Output the [X, Y] coordinate of the center of the cell containing the given text.  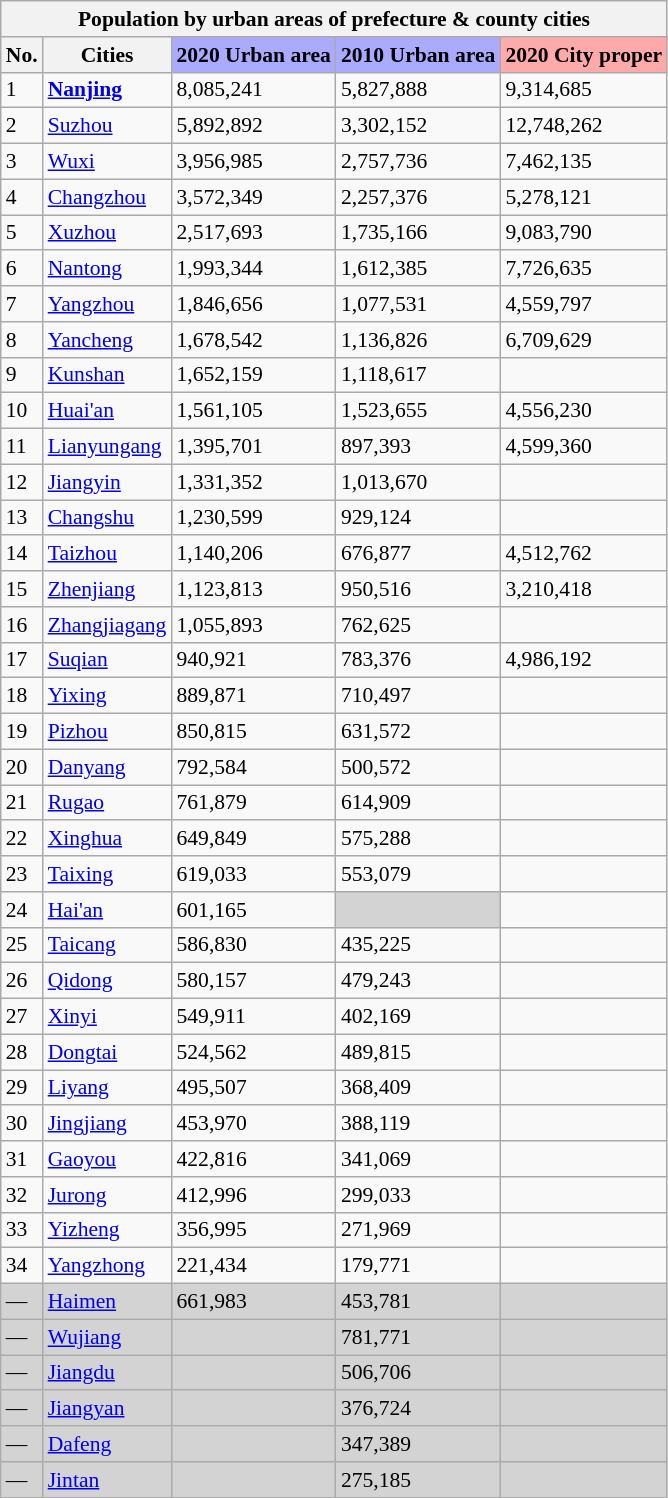
Qidong [108, 981]
8,085,241 [253, 90]
3,210,418 [584, 589]
4,599,360 [584, 447]
762,625 [418, 625]
1,993,344 [253, 269]
1,013,670 [418, 482]
16 [22, 625]
368,409 [418, 1088]
619,033 [253, 874]
580,157 [253, 981]
Jintan [108, 1480]
889,871 [253, 696]
Pizhou [108, 732]
940,921 [253, 660]
Rugao [108, 803]
Hai'an [108, 910]
1,652,159 [253, 375]
221,434 [253, 1266]
Taizhou [108, 554]
553,079 [418, 874]
Nantong [108, 269]
Jiangyin [108, 482]
1,735,166 [418, 233]
24 [22, 910]
Zhenjiang [108, 589]
29 [22, 1088]
489,815 [418, 1052]
Wujiang [108, 1337]
3,956,985 [253, 162]
4 [22, 197]
2020 Urban area [253, 55]
Yangzhou [108, 304]
Yangzhong [108, 1266]
Jurong [108, 1195]
792,584 [253, 767]
5,892,892 [253, 126]
Population by urban areas of prefecture & county cities [334, 19]
8 [22, 340]
Jiangyan [108, 1409]
1,077,531 [418, 304]
26 [22, 981]
3 [22, 162]
Suqian [108, 660]
1,140,206 [253, 554]
Gaoyou [108, 1159]
341,069 [418, 1159]
5,827,888 [418, 90]
388,119 [418, 1124]
32 [22, 1195]
2010 Urban area [418, 55]
586,830 [253, 945]
9,314,685 [584, 90]
1,846,656 [253, 304]
549,911 [253, 1017]
783,376 [418, 660]
Danyang [108, 767]
1 [22, 90]
Xinyi [108, 1017]
10 [22, 411]
453,781 [418, 1302]
7,726,635 [584, 269]
299,033 [418, 1195]
Nanjing [108, 90]
Yizheng [108, 1230]
710,497 [418, 696]
Xuzhou [108, 233]
25 [22, 945]
5 [22, 233]
412,996 [253, 1195]
649,849 [253, 839]
23 [22, 874]
1,230,599 [253, 518]
4,986,192 [584, 660]
6,709,629 [584, 340]
1,523,655 [418, 411]
Wuxi [108, 162]
422,816 [253, 1159]
1,136,826 [418, 340]
11 [22, 447]
1,678,542 [253, 340]
15 [22, 589]
897,393 [418, 447]
Yixing [108, 696]
Jiangdu [108, 1373]
22 [22, 839]
34 [22, 1266]
347,389 [418, 1444]
Changzhou [108, 197]
Cities [108, 55]
6 [22, 269]
Yancheng [108, 340]
4,512,762 [584, 554]
435,225 [418, 945]
2 [22, 126]
614,909 [418, 803]
575,288 [418, 839]
5,278,121 [584, 197]
13 [22, 518]
Jingjiang [108, 1124]
661,983 [253, 1302]
21 [22, 803]
19 [22, 732]
Xinghua [108, 839]
2,757,736 [418, 162]
18 [22, 696]
1,123,813 [253, 589]
761,879 [253, 803]
402,169 [418, 1017]
33 [22, 1230]
Haimen [108, 1302]
929,124 [418, 518]
28 [22, 1052]
Dafeng [108, 1444]
950,516 [418, 589]
2,257,376 [418, 197]
4,556,230 [584, 411]
524,562 [253, 1052]
12,748,262 [584, 126]
Lianyungang [108, 447]
12 [22, 482]
Liyang [108, 1088]
271,969 [418, 1230]
9 [22, 375]
20 [22, 767]
453,970 [253, 1124]
4,559,797 [584, 304]
781,771 [418, 1337]
7,462,135 [584, 162]
179,771 [418, 1266]
Dongtai [108, 1052]
Kunshan [108, 375]
30 [22, 1124]
500,572 [418, 767]
1,118,617 [418, 375]
2020 City proper [584, 55]
Changshu [108, 518]
1,055,893 [253, 625]
356,995 [253, 1230]
Zhangjiagang [108, 625]
850,815 [253, 732]
1,561,105 [253, 411]
1,331,352 [253, 482]
3,302,152 [418, 126]
495,507 [253, 1088]
631,572 [418, 732]
No. [22, 55]
17 [22, 660]
Huai'an [108, 411]
601,165 [253, 910]
7 [22, 304]
479,243 [418, 981]
Suzhou [108, 126]
506,706 [418, 1373]
Taicang [108, 945]
31 [22, 1159]
1,612,385 [418, 269]
676,877 [418, 554]
Taixing [108, 874]
2,517,693 [253, 233]
14 [22, 554]
376,724 [418, 1409]
9,083,790 [584, 233]
27 [22, 1017]
1,395,701 [253, 447]
275,185 [418, 1480]
3,572,349 [253, 197]
